Extract the (x, y) coordinate from the center of the cell holding the provided text.  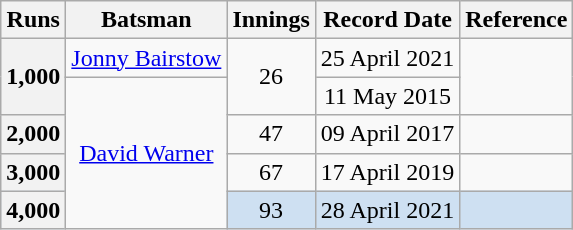
Innings (271, 20)
4,000 (34, 210)
17 April 2019 (387, 172)
47 (271, 134)
1,000 (34, 77)
25 April 2021 (387, 58)
26 (271, 77)
Record Date (387, 20)
Jonny Bairstow (146, 58)
11 May 2015 (387, 96)
David Warner (146, 153)
67 (271, 172)
Runs (34, 20)
93 (271, 210)
3,000 (34, 172)
09 April 2017 (387, 134)
28 April 2021 (387, 210)
2,000 (34, 134)
Batsman (146, 20)
Reference (516, 20)
